From the cell containing the given text, extract its center point as [X, Y] coordinate. 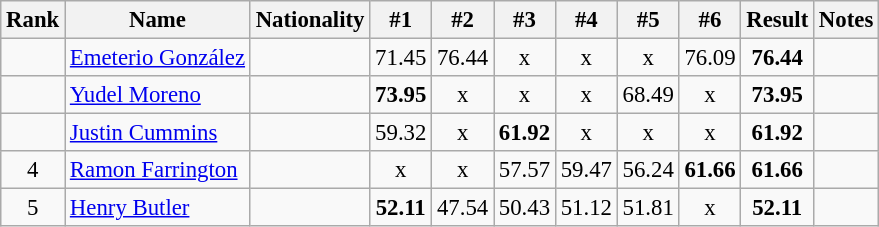
51.12 [586, 208]
Ramon Farrington [158, 170]
Emeterio González [158, 58]
Yudel Moreno [158, 95]
76.09 [710, 58]
68.49 [648, 95]
#1 [401, 20]
Notes [846, 20]
Henry Butler [158, 208]
57.57 [525, 170]
4 [33, 170]
59.47 [586, 170]
Justin Cummins [158, 133]
50.43 [525, 208]
56.24 [648, 170]
Result [778, 20]
#2 [463, 20]
51.81 [648, 208]
5 [33, 208]
Rank [33, 20]
#5 [648, 20]
71.45 [401, 58]
#3 [525, 20]
Nationality [310, 20]
59.32 [401, 133]
Name [158, 20]
47.54 [463, 208]
#4 [586, 20]
#6 [710, 20]
